Find where the given text appears and provide that cell's center as [x, y] coordinate. 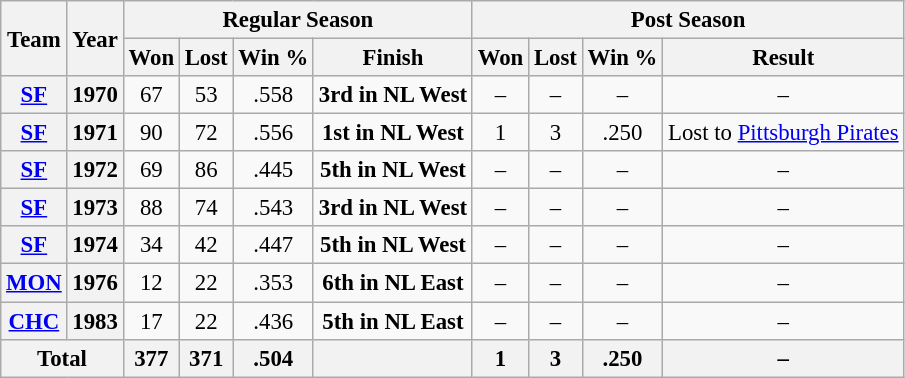
Result [784, 58]
72 [206, 133]
42 [206, 245]
88 [151, 208]
Year [95, 38]
1972 [95, 170]
1973 [95, 208]
.353 [273, 283]
.543 [273, 208]
.558 [273, 95]
Team [34, 38]
69 [151, 170]
90 [151, 133]
371 [206, 358]
.556 [273, 133]
Regular Season [298, 20]
5th in NL East [392, 321]
Finish [392, 58]
1974 [95, 245]
53 [206, 95]
12 [151, 283]
377 [151, 358]
CHC [34, 321]
1970 [95, 95]
1976 [95, 283]
67 [151, 95]
74 [206, 208]
Post Season [688, 20]
Total [62, 358]
6th in NL East [392, 283]
1983 [95, 321]
1971 [95, 133]
.447 [273, 245]
34 [151, 245]
.445 [273, 170]
86 [206, 170]
MON [34, 283]
.504 [273, 358]
.436 [273, 321]
Lost to Pittsburgh Pirates [784, 133]
17 [151, 321]
1st in NL West [392, 133]
